Capture the cell that displays the provided text and extract its [x, y] central coordinate. 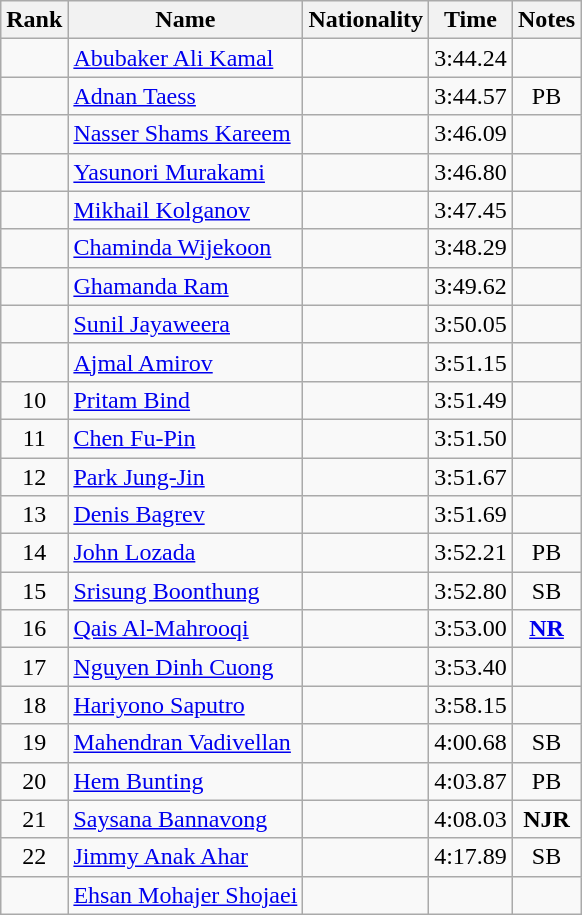
3:44.57 [471, 96]
3:49.62 [471, 286]
3:47.45 [471, 210]
Ajmal Amirov [186, 362]
Ghamanda Ram [186, 286]
19 [34, 743]
4:00.68 [471, 743]
3:53.00 [471, 629]
3:51.50 [471, 438]
John Lozada [186, 553]
3:50.05 [471, 324]
3:51.49 [471, 400]
NJR [546, 819]
Name [186, 20]
Mahendran Vadivellan [186, 743]
Qais Al-Mahrooqi [186, 629]
12 [34, 477]
3:58.15 [471, 705]
Saysana Bannavong [186, 819]
3:51.69 [471, 515]
Nasser Shams Kareem [186, 134]
3:48.29 [471, 248]
Ehsan Mohajer Shojaei [186, 895]
Pritam Bind [186, 400]
4:17.89 [471, 857]
3:52.21 [471, 553]
NR [546, 629]
Denis Bagrev [186, 515]
21 [34, 819]
Rank [34, 20]
11 [34, 438]
4:03.87 [471, 781]
18 [34, 705]
Time [471, 20]
13 [34, 515]
3:46.09 [471, 134]
4:08.03 [471, 819]
10 [34, 400]
3:51.15 [471, 362]
Park Jung-Jin [186, 477]
3:52.80 [471, 591]
3:44.24 [471, 58]
3:46.80 [471, 172]
20 [34, 781]
Jimmy Anak Ahar [186, 857]
Hem Bunting [186, 781]
Nationality [366, 20]
Sunil Jayaweera [186, 324]
16 [34, 629]
3:53.40 [471, 667]
14 [34, 553]
Srisung Boonthung [186, 591]
15 [34, 591]
17 [34, 667]
Hariyono Saputro [186, 705]
Notes [546, 20]
3:51.67 [471, 477]
Abubaker Ali Kamal [186, 58]
22 [34, 857]
Yasunori Murakami [186, 172]
Adnan Taess [186, 96]
Nguyen Dinh Cuong [186, 667]
Chaminda Wijekoon [186, 248]
Mikhail Kolganov [186, 210]
Chen Fu-Pin [186, 438]
